Scan for the cell matching the given text and deliver its (x, y) coordinate at center. 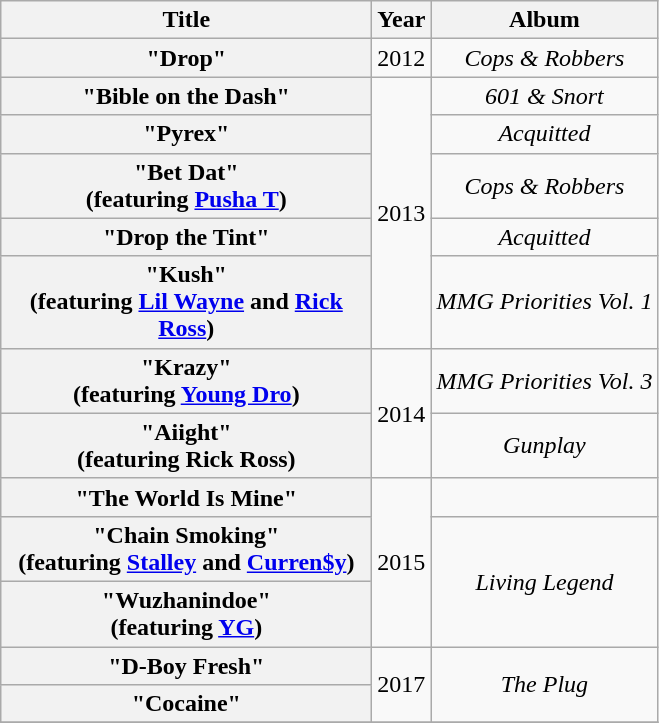
"Bet Dat"(featuring Pusha T) (186, 186)
"The World Is Mine" (186, 497)
2014 (402, 413)
2015 (402, 562)
"Drop the Tint" (186, 237)
"Bible on the Dash" (186, 96)
Title (186, 20)
2013 (402, 212)
"Pyrex" (186, 134)
"Drop" (186, 58)
"Krazy"(featuring Young Dro) (186, 380)
"Kush"(featuring Lil Wayne and Rick Ross) (186, 302)
"Cocaine" (186, 704)
2012 (402, 58)
"Chain Smoking"(featuring Stalley and Curren$y) (186, 548)
Year (402, 20)
Gunplay (544, 446)
Living Legend (544, 581)
MMG Priorities Vol. 1 (544, 302)
"Aiight"(featuring Rick Ross) (186, 446)
Album (544, 20)
"D-Boy Fresh" (186, 665)
601 & Snort (544, 96)
MMG Priorities Vol. 3 (544, 380)
"Wuzhanindoe"(featuring YG) (186, 614)
2017 (402, 684)
The Plug (544, 684)
